Determine the (x, y) coordinate at the center of the cell enclosing the given text.  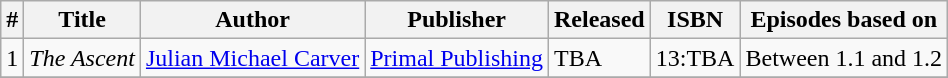
Author (252, 20)
Julian Michael Carver (252, 58)
TBA (599, 58)
Released (599, 20)
1 (12, 58)
Publisher (457, 20)
The Ascent (82, 58)
13:TBA (695, 58)
Between 1.1 and 1.2 (844, 58)
ISBN (695, 20)
Primal Publishing (457, 58)
Episodes based on (844, 20)
# (12, 20)
Title (82, 20)
